Search for the cell housing the specified text and yield its [X, Y] center coordinate. 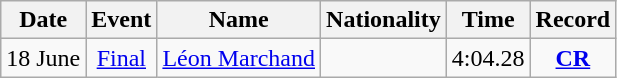
Date [44, 20]
CR [573, 58]
Final [122, 58]
4:04.28 [488, 58]
Event [122, 20]
Name [239, 20]
Nationality [384, 20]
Léon Marchand [239, 58]
Record [573, 20]
Time [488, 20]
18 June [44, 58]
